Return (x, y) of the center of cell containing provided text 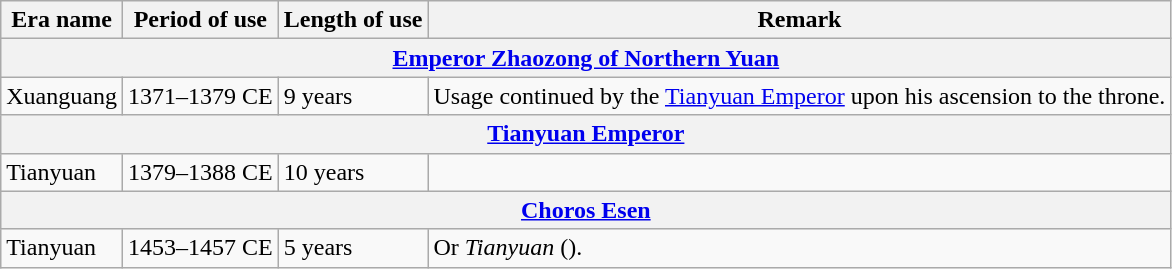
Period of use (200, 20)
1453–1457 CE (200, 248)
Usage continued by the Tianyuan Emperor upon his ascension to the throne. (800, 96)
5 years (353, 248)
Length of use (353, 20)
Or Tianyuan (). (800, 248)
Xuanguang (62, 96)
9 years (353, 96)
1371–1379 CE (200, 96)
Remark (800, 20)
1379–1388 CE (200, 172)
Choros Esen (586, 210)
10 years (353, 172)
Era name (62, 20)
Tianyuan Emperor (586, 134)
Emperor Zhaozong of Northern Yuan (586, 58)
